Capture the cell that displays the provided text and extract its [X, Y] central coordinate. 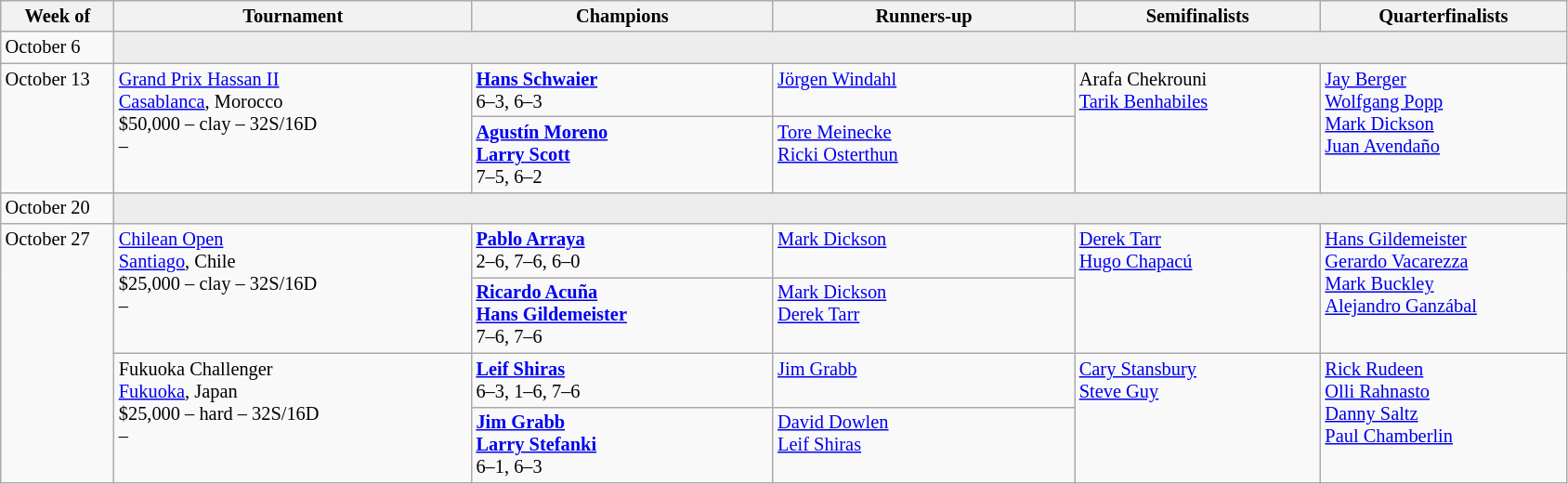
Hans Schwaier 6–3, 6–3 [622, 90]
Mark Dickson Derek Tarr [923, 315]
Ricardo Acuña Hans Gildemeister7–6, 7–6 [622, 315]
Tore Meinecke Ricki Osterthun [923, 154]
Pablo Arraya 2–6, 7–6, 6–0 [622, 251]
Quarterfinalists [1444, 16]
Agustín Moreno Larry Scott7–5, 6–2 [622, 154]
Fukuoka ChallengerFukuoka, Japan$25,000 – hard – 32S/16D – [294, 418]
Grand Prix Hassan IICasablanca, Morocco$50,000 – clay – 32S/16D – [294, 128]
Week of [58, 16]
Derek Tarr Hugo Chapacú [1198, 288]
Rick Rudeen Olli Rahnasto Danny Saltz Paul Chamberlin [1444, 418]
Chilean OpenSantiago, Chile$25,000 – clay – 32S/16D – [294, 288]
Jay Berger Wolfgang Popp Mark Dickson Juan Avendaño [1444, 128]
October 13 [58, 128]
Arafa Chekrouni Tarik Benhabiles [1198, 128]
Runners-up [923, 16]
October 6 [58, 47]
Hans Gildemeister Gerardo Vacarezza Mark Buckley Alejandro Ganzábal [1444, 288]
Cary Stansbury Steve Guy [1198, 418]
Champions [622, 16]
Jörgen Windahl [923, 90]
Semifinalists [1198, 16]
October 27 [58, 353]
Jim Grabb Larry Stefanki6–1, 6–3 [622, 445]
Mark Dickson [923, 251]
Tournament [294, 16]
David Dowlen Leif Shiras [923, 445]
Leif Shiras 6–3, 1–6, 7–6 [622, 380]
October 20 [58, 208]
Jim Grabb [923, 380]
